Provide the (x, y) coordinate of the cell's center where the given text is located.  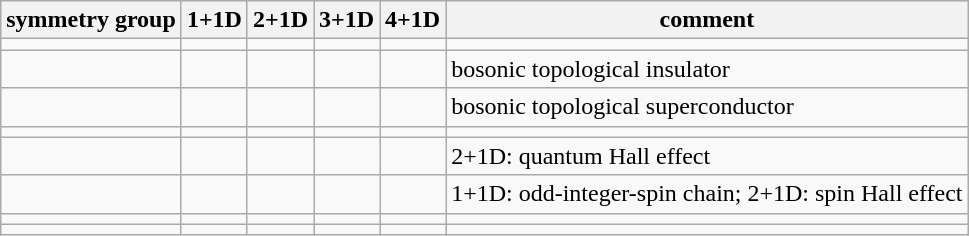
symmetry group (92, 20)
2+1D: quantum Hall effect (707, 156)
bosonic topological insulator (707, 69)
bosonic topological superconductor (707, 107)
3+1D (347, 20)
2+1D (280, 20)
1+1D: odd-integer-spin chain; 2+1D: spin Hall effect (707, 194)
1+1D (214, 20)
4+1D (413, 20)
comment (707, 20)
